For the text-containing cell, return its midpoint in (x, y) coordinate format. 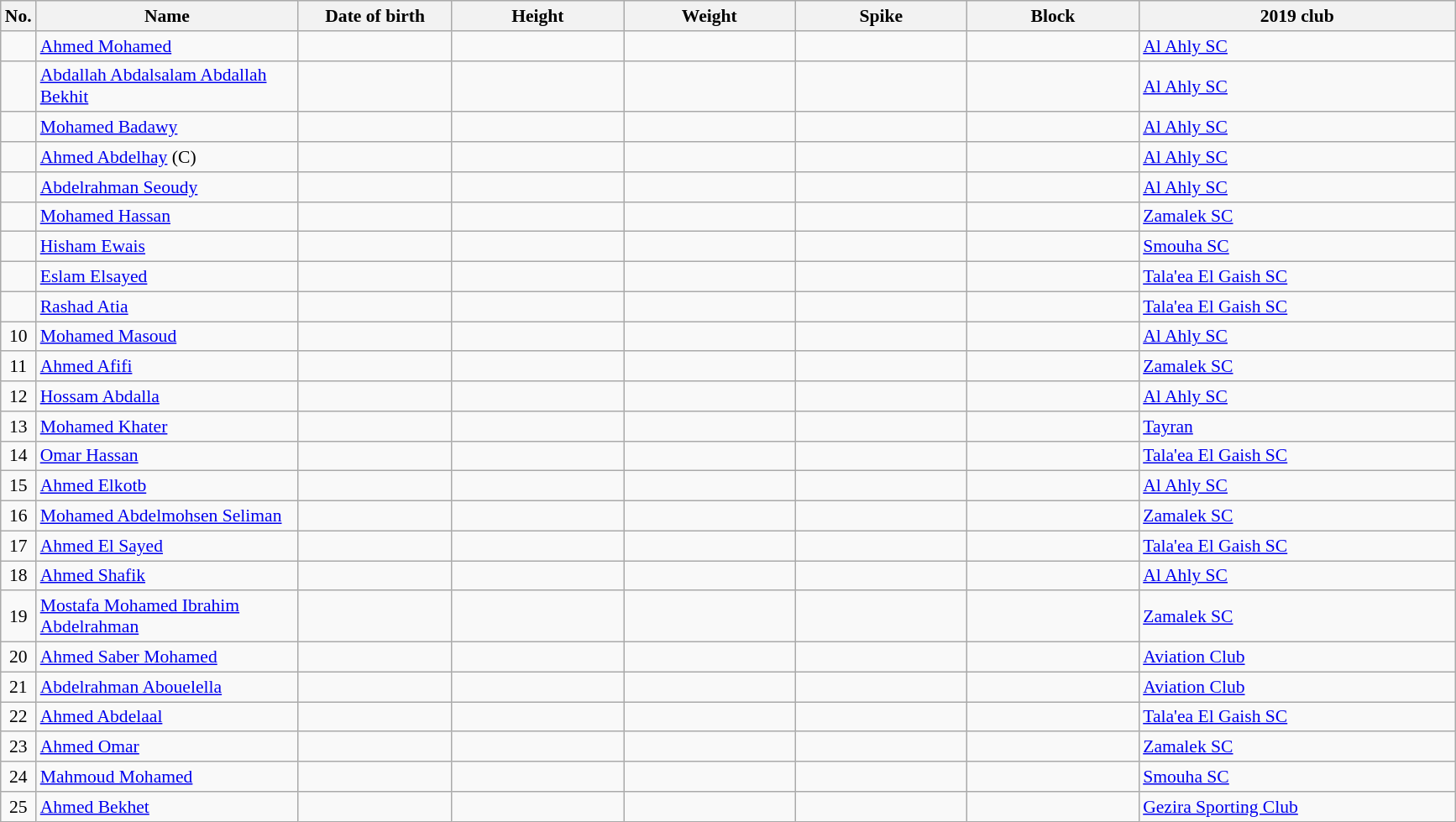
18 (18, 576)
Rashad Atia (168, 306)
No. (18, 16)
Omar Hassan (168, 456)
14 (18, 456)
10 (18, 337)
20 (18, 657)
13 (18, 427)
Eslam Elsayed (168, 277)
22 (18, 717)
Abdelrahman Seoudy (168, 187)
Hisham Ewais (168, 247)
Ahmed Omar (168, 747)
Ahmed Elkotb (168, 486)
Tayran (1296, 427)
12 (18, 396)
Abdallah Abdalsalam Abdallah Bekhit (168, 86)
Ahmed Saber Mohamed (168, 657)
Mahmoud Mohamed (168, 777)
Weight (710, 16)
Ahmed Afifi (168, 367)
24 (18, 777)
Mostafa Mohamed Ibrahim Abdelrahman (168, 616)
21 (18, 687)
Mohamed Hassan (168, 217)
Ahmed Mohamed (168, 46)
Ahmed El Sayed (168, 546)
11 (18, 367)
Abdelrahman Abouelella (168, 687)
25 (18, 807)
Mohamed Abdelmohsen Seliman (168, 516)
23 (18, 747)
17 (18, 546)
Date of birth (374, 16)
15 (18, 486)
Hossam Abdalla (168, 396)
Height (537, 16)
Name (168, 16)
Block (1053, 16)
Ahmed Bekhet (168, 807)
Ahmed Abdelaal (168, 717)
Ahmed Shafik (168, 576)
Gezira Sporting Club (1296, 807)
19 (18, 616)
Mohamed Masoud (168, 337)
2019 club (1296, 16)
16 (18, 516)
Ahmed Abdelhay (C) (168, 157)
Mohamed Badawy (168, 128)
Mohamed Khater (168, 427)
Spike (882, 16)
